Output the (X, Y) coordinate of the center of the cell containing the given text.  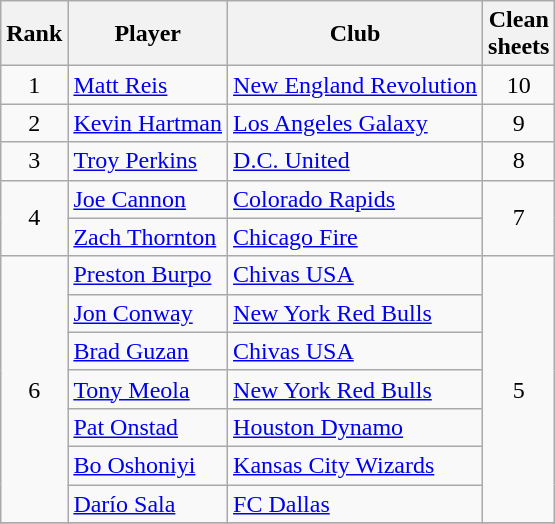
Preston Burpo (148, 275)
2 (34, 123)
1 (34, 85)
Club (356, 34)
Los Angeles Galaxy (356, 123)
Joe Cannon (148, 199)
Player (148, 34)
Tony Meola (148, 389)
Matt Reis (148, 85)
D.C. United (356, 161)
Bo Oshoniyi (148, 465)
Brad Guzan (148, 351)
6 (34, 389)
7 (519, 218)
Troy Perkins (148, 161)
Zach Thornton (148, 237)
9 (519, 123)
Cleansheets (519, 34)
4 (34, 218)
Houston Dynamo (356, 427)
Kevin Hartman (148, 123)
5 (519, 389)
3 (34, 161)
Rank (34, 34)
Darío Sala (148, 503)
Kansas City Wizards (356, 465)
Pat Onstad (148, 427)
Jon Conway (148, 313)
Colorado Rapids (356, 199)
New England Revolution (356, 85)
FC Dallas (356, 503)
8 (519, 161)
Chicago Fire (356, 237)
10 (519, 85)
